Detect which cell encompasses the target text, then output its [x, y] center coordinate. 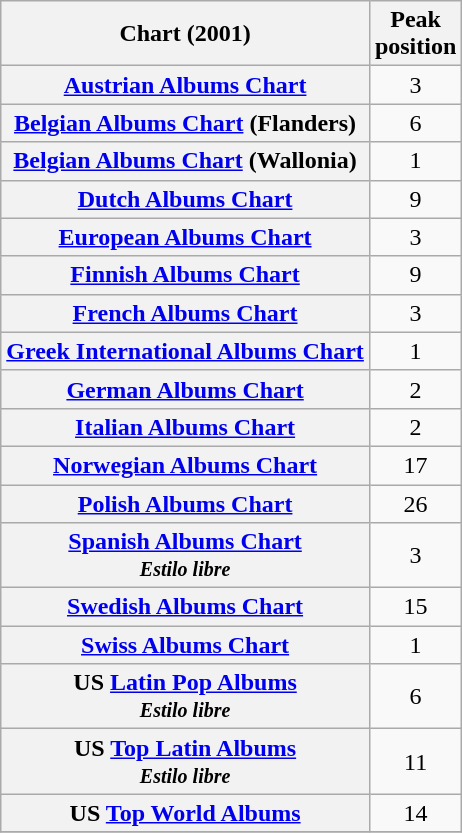
15 [415, 607]
Belgian Albums Chart (Wallonia) [186, 161]
Dutch Albums Chart [186, 199]
Belgian Albums Chart (Flanders) [186, 123]
14 [415, 813]
Finnish Albums Chart [186, 275]
Norwegian Albums Chart [186, 465]
11 [415, 762]
Swedish Albums Chart [186, 607]
Peakposition [415, 34]
Polish Albums Chart [186, 503]
Italian Albums Chart [186, 427]
Swiss Albums Chart [186, 645]
Chart (2001) [186, 34]
German Albums Chart [186, 389]
US Top World Albums [186, 813]
US Latin Pop AlbumsEstilo libre [186, 696]
Spanish Albums ChartEstilo libre [186, 556]
US Top Latin AlbumsEstilo libre [186, 762]
17 [415, 465]
French Albums Chart [186, 313]
European Albums Chart [186, 237]
Greek International Albums Chart [186, 351]
26 [415, 503]
Austrian Albums Chart [186, 85]
